Scan for the cell matching the given text and deliver its (x, y) coordinate at center. 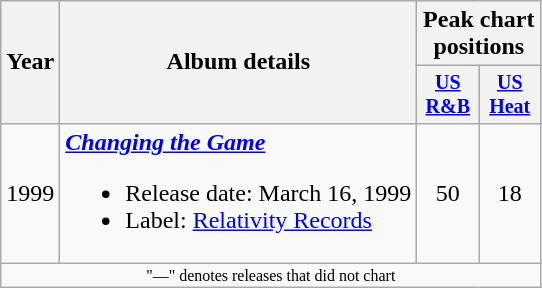
18 (510, 193)
"—" denotes releases that did not chart (271, 275)
US Heat (510, 94)
1999 (30, 193)
Year (30, 62)
50 (448, 193)
Peak chartpositions (479, 34)
US R&B (448, 94)
Album details (238, 62)
Changing the GameRelease date: March 16, 1999Label: Relativity Records (238, 193)
